Identify which cell holds the provided text, then report its (X, Y) central coordinate. 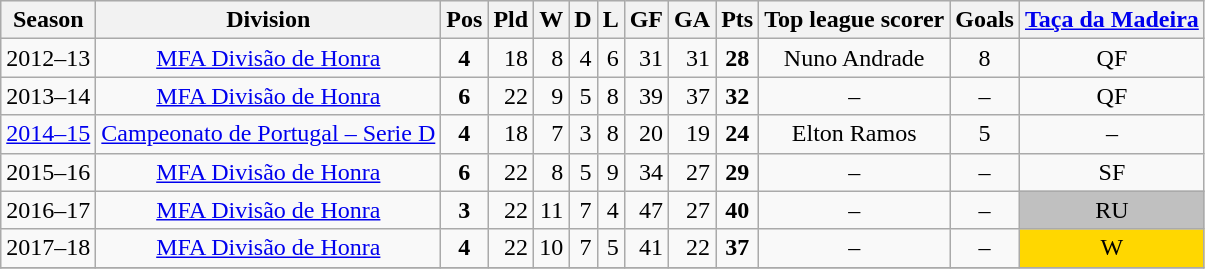
Elton Ramos (854, 134)
Taça da Madeira (1112, 20)
Division (268, 20)
Goals (985, 20)
Pos (464, 20)
2014–15 (48, 134)
Campeonato de Portugal – Serie D (268, 134)
34 (646, 172)
Pld (511, 20)
47 (646, 210)
39 (646, 96)
11 (552, 210)
32 (738, 96)
Pts (738, 20)
29 (738, 172)
28 (738, 58)
2016–17 (48, 210)
GF (646, 20)
D (583, 20)
L (610, 20)
SF (1112, 172)
20 (646, 134)
Nuno Andrade (854, 58)
GA (692, 20)
24 (738, 134)
10 (552, 248)
40 (738, 210)
RU (1112, 210)
2015–16 (48, 172)
Season (48, 20)
2012–13 (48, 58)
2013–14 (48, 96)
Top league scorer (854, 20)
2017–18 (48, 248)
19 (692, 134)
41 (646, 248)
